Return the (x, y) coordinate for the center point of the cell that contains the specified text.  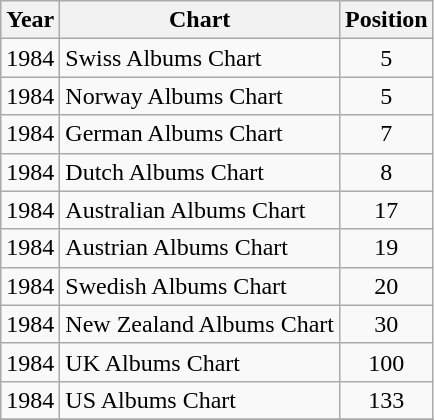
Australian Albums Chart (200, 210)
30 (386, 324)
Position (386, 20)
Swiss Albums Chart (200, 58)
100 (386, 362)
UK Albums Chart (200, 362)
20 (386, 286)
German Albums Chart (200, 134)
133 (386, 400)
US Albums Chart (200, 400)
Norway Albums Chart (200, 96)
New Zealand Albums Chart (200, 324)
Swedish Albums Chart (200, 286)
7 (386, 134)
Dutch Albums Chart (200, 172)
17 (386, 210)
19 (386, 248)
Austrian Albums Chart (200, 248)
Chart (200, 20)
Year (30, 20)
8 (386, 172)
